Detect which cell encompasses the target text, then output its (x, y) center coordinate. 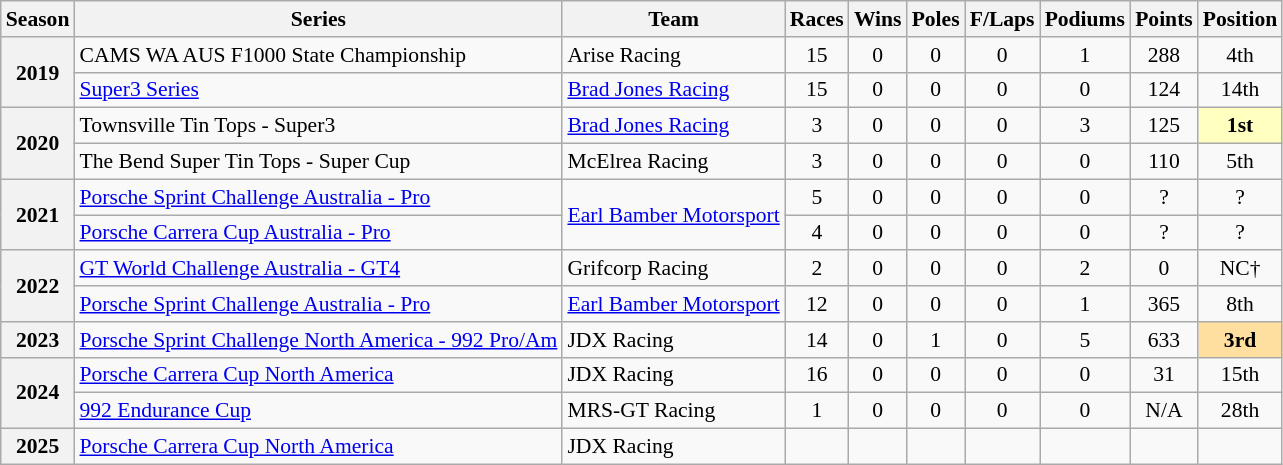
Wins (878, 19)
14 (817, 340)
GT World Challenge Australia - GT4 (318, 269)
365 (1164, 304)
4 (817, 233)
CAMS WA AUS F1000 State Championship (318, 55)
Poles (936, 19)
5th (1240, 162)
8th (1240, 304)
Arise Racing (673, 55)
2020 (38, 144)
633 (1164, 340)
2024 (38, 392)
Season (38, 19)
3rd (1240, 340)
28th (1240, 411)
4th (1240, 55)
Townsville Tin Tops - Super3 (318, 126)
124 (1164, 90)
2019 (38, 72)
31 (1164, 375)
NC† (1240, 269)
Position (1240, 19)
1st (1240, 126)
12 (817, 304)
Points (1164, 19)
Porsche Carrera Cup Australia - Pro (318, 233)
110 (1164, 162)
2021 (38, 214)
N/A (1164, 411)
Series (318, 19)
288 (1164, 55)
McElrea Racing (673, 162)
Podiums (1086, 19)
992 Endurance Cup (318, 411)
2022 (38, 286)
15th (1240, 375)
125 (1164, 126)
14th (1240, 90)
Races (817, 19)
F/Laps (1002, 19)
The Bend Super Tin Tops - Super Cup (318, 162)
Super3 Series (318, 90)
Porsche Sprint Challenge North America - 992 Pro/Am (318, 340)
Grifcorp Racing (673, 269)
MRS-GT Racing (673, 411)
2023 (38, 340)
2025 (38, 447)
16 (817, 375)
Team (673, 19)
